Detect which cell encompasses the target text, then output its [X, Y] center coordinate. 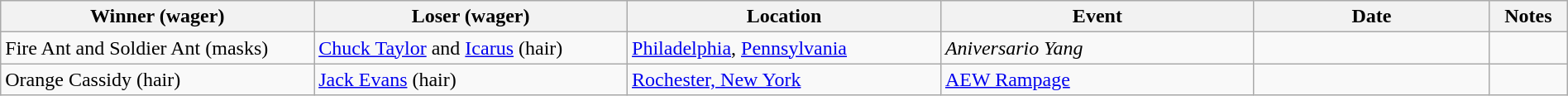
Notes [1528, 17]
Location [784, 17]
Event [1097, 17]
AEW Rampage [1097, 79]
Fire Ant and Soldier Ant (masks) [157, 48]
Orange Cassidy (hair) [157, 79]
Chuck Taylor and Icarus (hair) [471, 48]
Rochester, New York [784, 79]
Aniversario Yang [1097, 48]
Date [1371, 17]
Winner (wager) [157, 17]
Loser (wager) [471, 17]
Jack Evans (hair) [471, 79]
Philadelphia, Pennsylvania [784, 48]
